From the cell containing the given text, extract its center point as (x, y) coordinate. 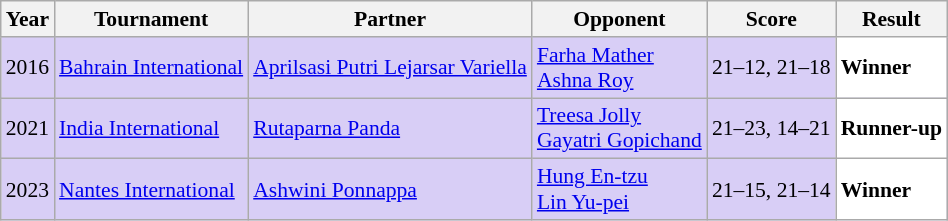
Opponent (620, 19)
Year (28, 19)
Aprilsasi Putri Lejarsar Variella (390, 68)
Score (772, 19)
Partner (390, 19)
21–23, 14–21 (772, 128)
India International (151, 128)
2023 (28, 190)
Bahrain International (151, 68)
Runner-up (892, 128)
Ashwini Ponnappa (390, 190)
Result (892, 19)
Farha Mather Ashna Roy (620, 68)
2021 (28, 128)
Hung En-tzu Lin Yu-pei (620, 190)
21–12, 21–18 (772, 68)
Nantes International (151, 190)
Treesa Jolly Gayatri Gopichand (620, 128)
2016 (28, 68)
21–15, 21–14 (772, 190)
Tournament (151, 19)
Rutaparna Panda (390, 128)
